Pinpoint the cell where the given text exists, returning its [x, y] midpoint coordinate. 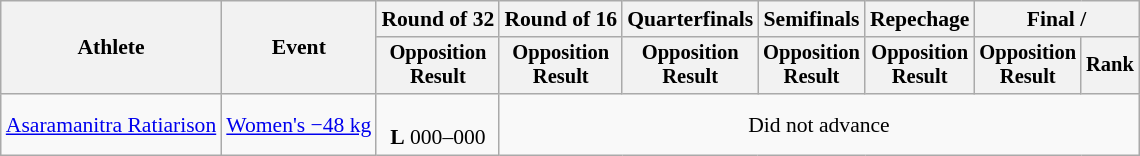
Women's −48 kg [298, 124]
Quarterfinals [690, 19]
Rank [1110, 66]
Athlete [112, 48]
L 000–000 [438, 124]
Final / [1056, 19]
Event [298, 48]
Round of 16 [560, 19]
Round of 32 [438, 19]
Asaramanitra Ratiarison [112, 124]
Did not advance [818, 124]
Semifinals [812, 19]
Repechage [920, 19]
